From the cell containing the given text, extract its center point as (x, y) coordinate. 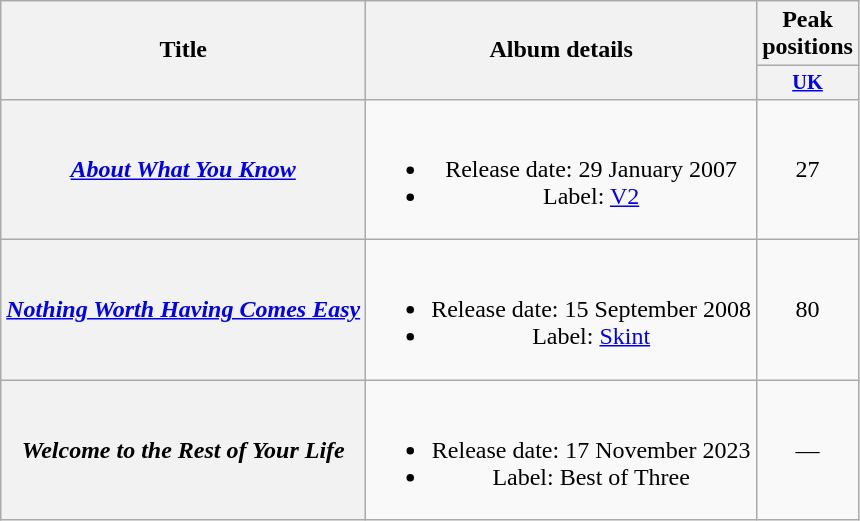
Release date: 29 January 2007Label: V2 (562, 169)
Welcome to the Rest of Your Life (184, 450)
Title (184, 50)
Peak positions (808, 34)
Nothing Worth Having Comes Easy (184, 310)
About What You Know (184, 169)
Album details (562, 50)
80 (808, 310)
— (808, 450)
Release date: 15 September 2008Label: Skint (562, 310)
27 (808, 169)
UK (808, 83)
Release date: 17 November 2023Label: Best of Three (562, 450)
